Return [X, Y] of the center of cell containing provided text 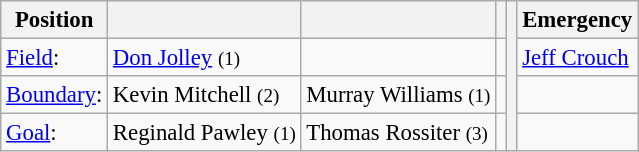
Don Jolley (1) [204, 58]
Jeff Crouch [578, 58]
Emergency [578, 20]
Kevin Mitchell (2) [204, 95]
Reginald Pawley (1) [204, 133]
Thomas Rossiter (3) [398, 133]
Murray Williams (1) [398, 95]
Boundary: [54, 95]
Position [54, 20]
Goal: [54, 133]
Field: [54, 58]
